Determine the (x, y) coordinate at the center of the cell enclosing the given text.  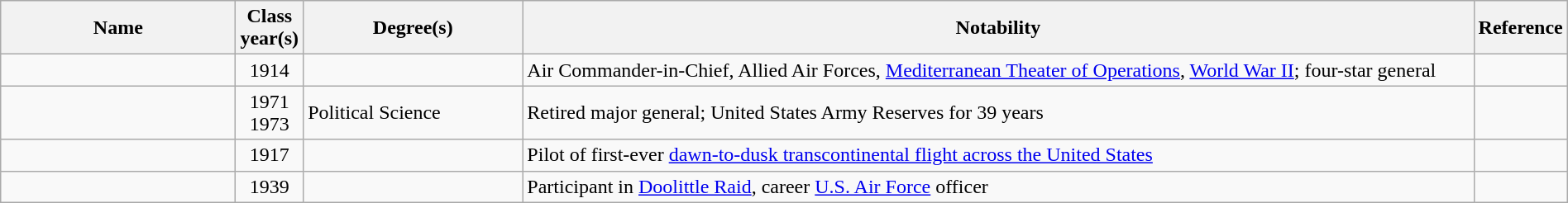
1914 (270, 70)
1939 (270, 186)
Name (118, 28)
Retired major general; United States Army Reserves for 39 years (998, 112)
19711973 (270, 112)
Pilot of first-ever dawn-to-dusk transcontinental flight across the United States (998, 155)
Participant in Doolittle Raid, career U.S. Air Force officer (998, 186)
Reference (1520, 28)
Degree(s) (414, 28)
Political Science (414, 112)
Class year(s) (270, 28)
1917 (270, 155)
Air Commander-in-Chief, Allied Air Forces, Mediterranean Theater of Operations, World War II; four-star general (998, 70)
Notability (998, 28)
